Output the (x, y) coordinate of the center of the cell containing the given text.  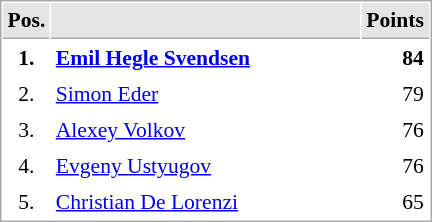
Emil Hegle Svendsen (206, 57)
Alexey Volkov (206, 129)
5. (26, 201)
Pos. (26, 21)
2. (26, 93)
Evgeny Ustyugov (206, 165)
79 (396, 93)
Points (396, 21)
4. (26, 165)
1. (26, 57)
Christian De Lorenzi (206, 201)
Simon Eder (206, 93)
65 (396, 201)
84 (396, 57)
3. (26, 129)
